Scan for the cell matching the given text and deliver its (x, y) coordinate at center. 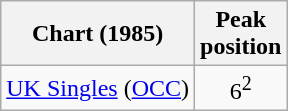
62 (241, 88)
Peakposition (241, 34)
UK Singles (OCC) (98, 88)
Chart (1985) (98, 34)
